Output the (X, Y) coordinate of the center of the cell containing the given text.  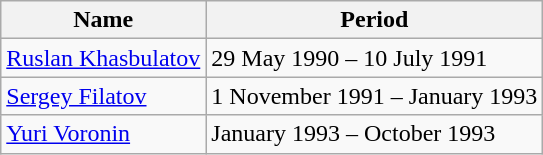
January 1993 – October 1993 (374, 134)
Sergey Filatov (104, 96)
Yuri Voronin (104, 134)
1 November 1991 – January 1993 (374, 96)
29 May 1990 – 10 July 1991 (374, 58)
Ruslan Khasbulatov (104, 58)
Name (104, 20)
Period (374, 20)
